From the cell containing the given text, extract its center point as [X, Y] coordinate. 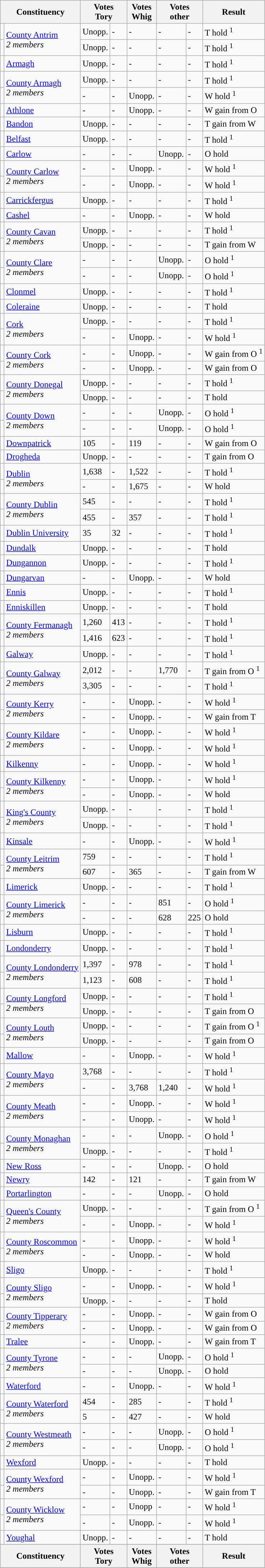
County Antrim2 members [42, 39]
County Cork2 members [42, 360]
County Tyrone2 members [42, 1363]
2,012 [95, 670]
Newry [42, 1180]
Athlone [42, 110]
County Kerry2 members [42, 709]
225 [194, 918]
Enniskillen [42, 607]
1,675 [141, 487]
Dungarvan [42, 578]
County Down2 members [42, 420]
Carrickfergus [42, 200]
Limerick [42, 887]
Clonmel [42, 292]
545 [95, 501]
County Armagh2 members [42, 87]
1,260 [95, 622]
Cashel [42, 215]
Dundalk [42, 548]
Sligo [42, 1270]
427 [141, 1417]
County Louth2 members [42, 1033]
Cork2 members [42, 329]
County Monaghan2 members [42, 1143]
1,416 [95, 638]
365 [141, 872]
County Mayo2 members [42, 1079]
142 [95, 1180]
Londonderry [42, 948]
County Wexford2 members [42, 1484]
Tralee [42, 1341]
County Fermanagh2 members [42, 630]
Youghal [42, 1538]
County Sligo2 members [42, 1292]
Drogheda [42, 457]
County Kildare2 members [42, 739]
County Limerick2 members [42, 909]
County Londonderry2 members [42, 972]
Armagh [42, 64]
413 [118, 622]
105 [95, 443]
W gain from O 1 [233, 354]
County Galway2 members [42, 678]
County Westmeath2 members [42, 1439]
1,123 [95, 980]
Bandon [42, 124]
607 [95, 872]
3,305 [95, 686]
357 [141, 517]
Wexford [42, 1462]
455 [95, 517]
Carlow [42, 153]
121 [141, 1180]
1,522 [141, 472]
County Waterford2 members [42, 1408]
608 [141, 980]
County Longford2 members [42, 1003]
Ennis [42, 592]
County Clare2 members [42, 267]
County Kilkenny2 members [42, 787]
Dublin2 members [42, 478]
King's County2 members [42, 817]
Portarlington [42, 1193]
Coleraine [42, 306]
454 [95, 1402]
32 [118, 534]
759 [95, 857]
Dublin University [42, 534]
County Dublin2 members [42, 509]
119 [141, 443]
5 [95, 1417]
623 [118, 638]
35 [95, 534]
County Meath2 members [42, 1112]
Lisburn [42, 932]
851 [171, 903]
Waterford [42, 1386]
New Ross [42, 1166]
Dungannon [42, 563]
County Wicklow2 members [42, 1515]
Mallow [42, 1056]
County Cavan2 members [42, 237]
County Roscommon2 members [42, 1247]
285 [141, 1402]
1,770 [171, 670]
Kilkenny [42, 764]
Belfast [42, 139]
County Donegal2 members [42, 389]
Queen's County2 members [42, 1216]
County Tipperary2 members [42, 1321]
628 [171, 918]
978 [141, 965]
Unopp [141, 1507]
1,240 [171, 1087]
Kinsale [42, 841]
County Leitrim2 members [42, 864]
1,397 [95, 965]
County Carlow2 members [42, 176]
Downpatrick [42, 443]
1,638 [95, 472]
Galway [42, 654]
